Capture the cell that displays the provided text and extract its [X, Y] central coordinate. 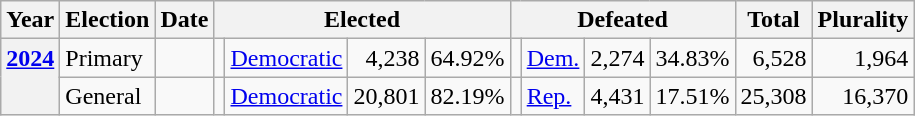
Election [108, 20]
Date [184, 20]
82.19% [468, 96]
2024 [30, 77]
Rep. [553, 96]
25,308 [774, 96]
6,528 [774, 58]
Defeated [622, 20]
Primary [108, 58]
4,238 [386, 58]
Total [774, 20]
17.51% [692, 96]
General [108, 96]
16,370 [863, 96]
4,431 [618, 96]
Plurality [863, 20]
34.83% [692, 58]
Elected [362, 20]
1,964 [863, 58]
64.92% [468, 58]
2,274 [618, 58]
Dem. [553, 58]
20,801 [386, 96]
Year [30, 20]
